Output the [x, y] coordinate of the center of the cell containing the given text.  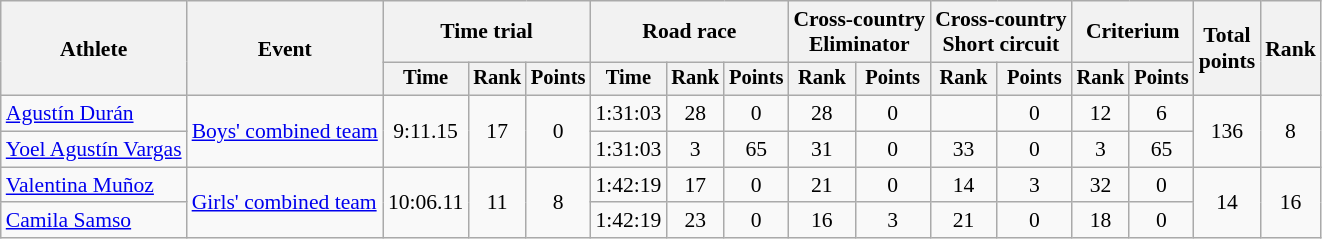
Criterium [1133, 32]
9:11.15 [426, 132]
Camila Samso [94, 221]
23 [695, 221]
Agustín Durán [94, 114]
Totalpoints [1228, 48]
6 [1161, 114]
Cross-countryShort circuit [1001, 32]
Event [285, 48]
18 [1101, 221]
10:06.11 [426, 202]
Yoel Agustín Vargas [94, 150]
33 [964, 150]
31 [822, 150]
11 [497, 202]
Cross-countryEliminator [859, 32]
Boys' combined team [285, 132]
Valentina Muñoz [94, 185]
32 [1101, 185]
Time trial [486, 32]
Girls' combined team [285, 202]
12 [1101, 114]
Road race [689, 32]
136 [1228, 132]
Athlete [94, 48]
